Return the (X, Y) coordinate for the center point of the cell that contains the specified text.  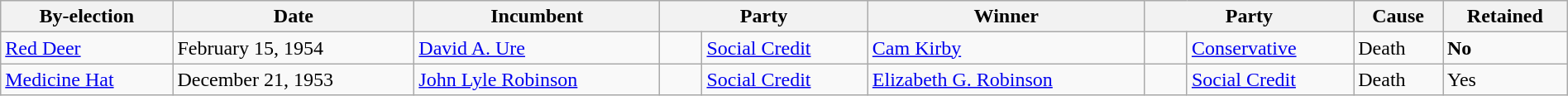
No (1505, 48)
Elizabeth G. Robinson (1006, 79)
December 21, 1953 (294, 79)
Incumbent (538, 17)
Cam Kirby (1006, 48)
Medicine Hat (87, 79)
Winner (1006, 17)
Conservative (1270, 48)
Yes (1505, 79)
Retained (1505, 17)
John Lyle Robinson (538, 79)
February 15, 1954 (294, 48)
Cause (1398, 17)
Date (294, 17)
By-election (87, 17)
David A. Ure (538, 48)
Red Deer (87, 48)
